Locate the cell with the specified text and output its (X, Y) center coordinate. 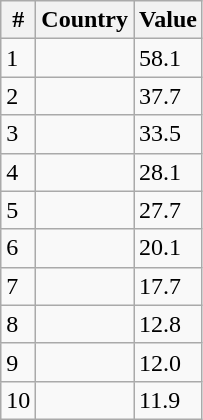
33.5 (168, 134)
58.1 (168, 58)
Value (168, 20)
20.1 (168, 248)
12.8 (168, 324)
# (18, 20)
10 (18, 400)
27.7 (168, 210)
3 (18, 134)
28.1 (168, 172)
8 (18, 324)
37.7 (168, 96)
7 (18, 286)
6 (18, 248)
4 (18, 172)
Country (85, 20)
17.7 (168, 286)
11.9 (168, 400)
9 (18, 362)
1 (18, 58)
2 (18, 96)
12.0 (168, 362)
5 (18, 210)
